From the cell containing the given text, extract its center point as [x, y] coordinate. 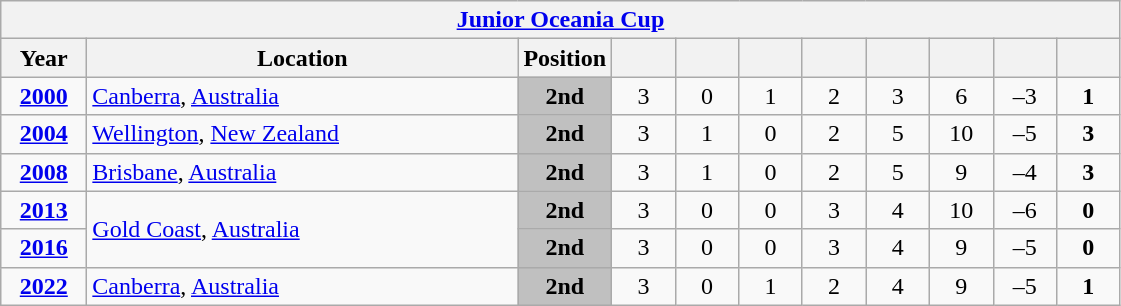
Brisbane, Australia [302, 172]
2022 [44, 286]
Wellington, New Zealand [302, 134]
Location [302, 58]
2008 [44, 172]
2013 [44, 210]
6 [961, 96]
2000 [44, 96]
Position [565, 58]
–3 [1025, 96]
2004 [44, 134]
Gold Coast, Australia [302, 229]
–6 [1025, 210]
Year [44, 58]
–4 [1025, 172]
2016 [44, 248]
Junior Oceania Cup [560, 20]
